Pinpoint the cell where the given text exists, returning its [X, Y] midpoint coordinate. 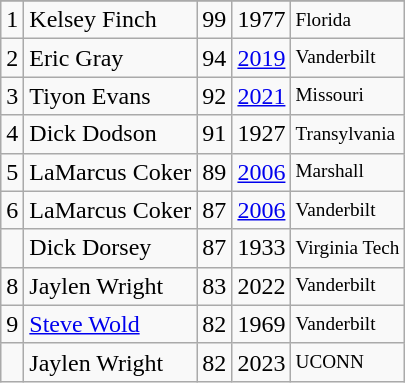
2019 [262, 58]
1969 [262, 324]
Tiyon Evans [110, 96]
1977 [262, 20]
Transylvania [348, 134]
Missouri [348, 96]
1933 [262, 248]
Florida [348, 20]
1927 [262, 134]
2022 [262, 286]
83 [214, 286]
8 [12, 286]
Dick Dorsey [110, 248]
94 [214, 58]
89 [214, 172]
3 [12, 96]
2 [12, 58]
1 [12, 20]
Eric Gray [110, 58]
2023 [262, 362]
6 [12, 210]
2021 [262, 96]
Virginia Tech [348, 248]
5 [12, 172]
4 [12, 134]
9 [12, 324]
92 [214, 96]
99 [214, 20]
Kelsey Finch [110, 20]
Steve Wold [110, 324]
Dick Dodson [110, 134]
Marshall [348, 172]
UCONN [348, 362]
91 [214, 134]
